Locate the cell with the specified text and output its (X, Y) center coordinate. 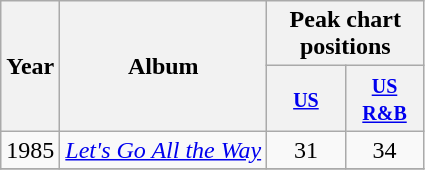
34 (384, 150)
Year (30, 66)
Let's Go All the Way (164, 150)
Peak chart positions (346, 34)
US R&B (384, 98)
1985 (30, 150)
31 (306, 150)
US (306, 98)
Album (164, 66)
